Identify which cell holds the provided text, then report its (x, y) central coordinate. 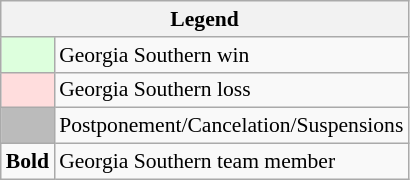
Postponement/Cancelation/Suspensions (231, 126)
Legend (205, 19)
Georgia Southern team member (231, 162)
Georgia Southern loss (231, 90)
Georgia Southern win (231, 55)
Bold (28, 162)
